Find where the given text appears and provide that cell's center as (X, Y) coordinate. 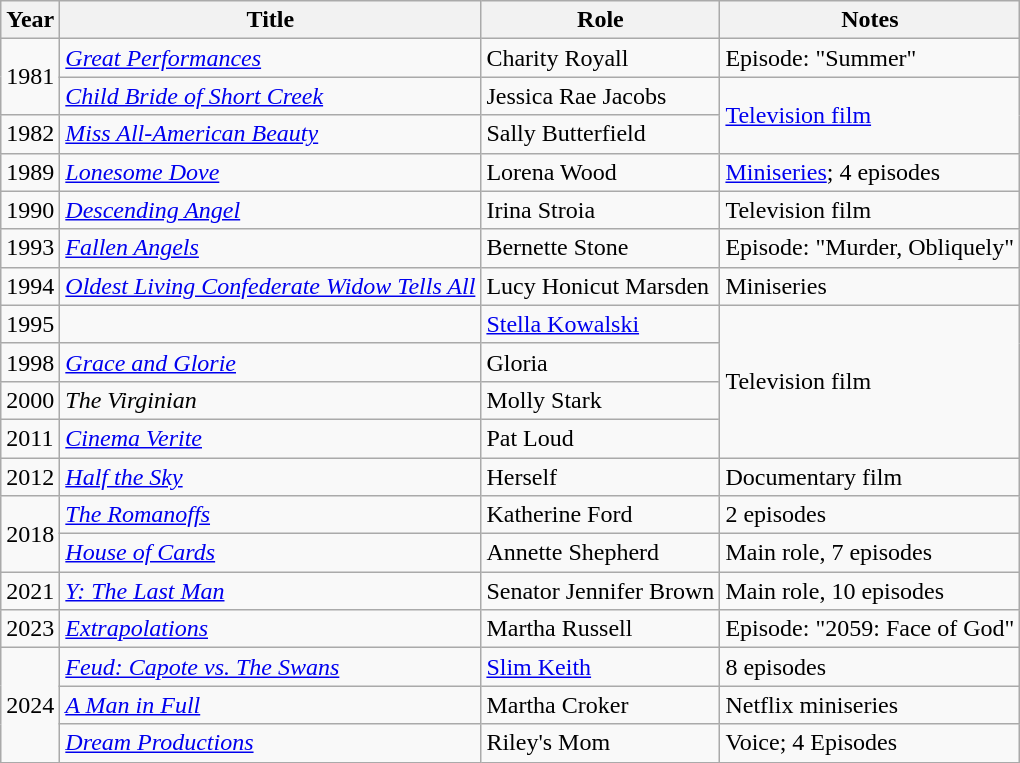
2018 (30, 534)
Dream Productions (270, 743)
Fallen Angels (270, 248)
2000 (30, 400)
House of Cards (270, 553)
2 episodes (870, 515)
2023 (30, 629)
1989 (30, 172)
Bernette Stone (600, 248)
Senator Jennifer Brown (600, 591)
Voice; 4 Episodes (870, 743)
Notes (870, 20)
1995 (30, 324)
Miniseries; 4 episodes (870, 172)
Irina Stroia (600, 210)
Child Bride of Short Creek (270, 96)
Oldest Living Confederate Widow Tells All (270, 286)
1981 (30, 77)
2011 (30, 438)
Great Performances (270, 58)
Riley's Mom (600, 743)
1990 (30, 210)
Title (270, 20)
2024 (30, 705)
1982 (30, 134)
Stella Kowalski (600, 324)
Miniseries (870, 286)
Martha Croker (600, 705)
Katherine Ford (600, 515)
Episode: "Summer" (870, 58)
Molly Stark (600, 400)
Herself (600, 477)
1998 (30, 362)
1994 (30, 286)
Main role, 10 episodes (870, 591)
Y: The Last Man (270, 591)
Episode: "2059: Face of God" (870, 629)
Half the Sky (270, 477)
Role (600, 20)
8 episodes (870, 667)
Gloria (600, 362)
The Romanoffs (270, 515)
Martha Russell (600, 629)
Descending Angel (270, 210)
Sally Butterfield (600, 134)
Lorena Wood (600, 172)
A Man in Full (270, 705)
The Virginian (270, 400)
Lucy Honicut Marsden (600, 286)
2012 (30, 477)
Documentary film (870, 477)
Main role, 7 episodes (870, 553)
Feud: Capote vs. The Swans (270, 667)
Charity Royall (600, 58)
Lonesome Dove (270, 172)
Jessica Rae Jacobs (600, 96)
Grace and Glorie (270, 362)
Annette Shepherd (600, 553)
1993 (30, 248)
Year (30, 20)
Episode: "Murder, Obliquely" (870, 248)
2021 (30, 591)
Cinema Verite (270, 438)
Extrapolations (270, 629)
Miss All-American Beauty (270, 134)
Pat Loud (600, 438)
Netflix miniseries (870, 705)
Slim Keith (600, 667)
